Return [X, Y] of the center of cell containing provided text 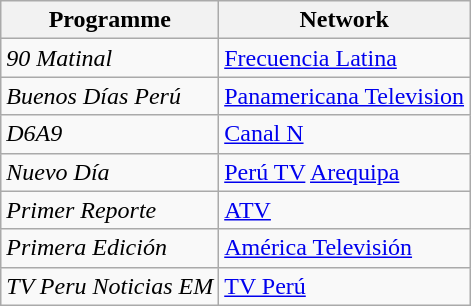
Frecuencia Latina [344, 58]
D6A9 [110, 134]
Nuevo Día [110, 172]
Network [344, 20]
Primera Edición [110, 248]
Buenos Días Perú [110, 96]
ATV [344, 210]
TV Peru Noticias EM [110, 286]
Programme [110, 20]
Perú TV Arequipa [344, 172]
América Televisión [344, 248]
Canal N [344, 134]
Primer Reporte [110, 210]
Panamericana Television [344, 96]
TV Perú [344, 286]
90 Matinal [110, 58]
